From the cell containing the given text, extract its center point as (x, y) coordinate. 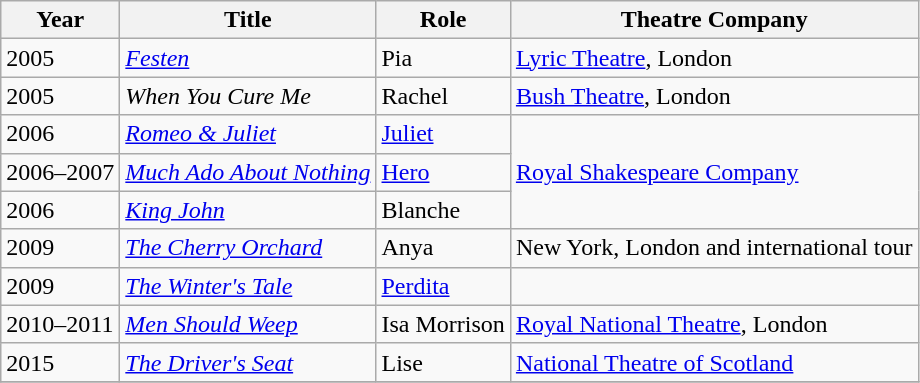
Perdita (443, 286)
Role (443, 20)
Hero (443, 172)
2010–2011 (60, 324)
Anya (443, 248)
Juliet (443, 134)
2006–2007 (60, 172)
Isa Morrison (443, 324)
Romeo & Juliet (248, 134)
Year (60, 20)
Men Should Weep (248, 324)
Royal Shakespeare Company (714, 172)
The Cherry Orchard (248, 248)
Lise (443, 362)
Rachel (443, 96)
Much Ado About Nothing (248, 172)
King John (248, 210)
Festen (248, 58)
The Driver's Seat (248, 362)
2015 (60, 362)
New York, London and international tour (714, 248)
Lyric Theatre, London (714, 58)
Bush Theatre, London (714, 96)
When You Cure Me (248, 96)
Theatre Company (714, 20)
Blanche (443, 210)
Royal National Theatre, London (714, 324)
The Winter's Tale (248, 286)
Pia (443, 58)
Title (248, 20)
National Theatre of Scotland (714, 362)
